Determine the [X, Y] coordinate at the center of the cell enclosing the given text.  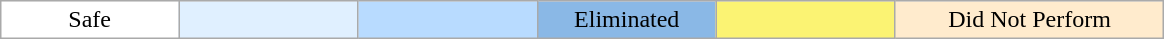
Eliminated [626, 20]
Safe [90, 20]
Did Not Perform [1030, 20]
